Extract the [X, Y] coordinate from the center of the cell holding the provided text.  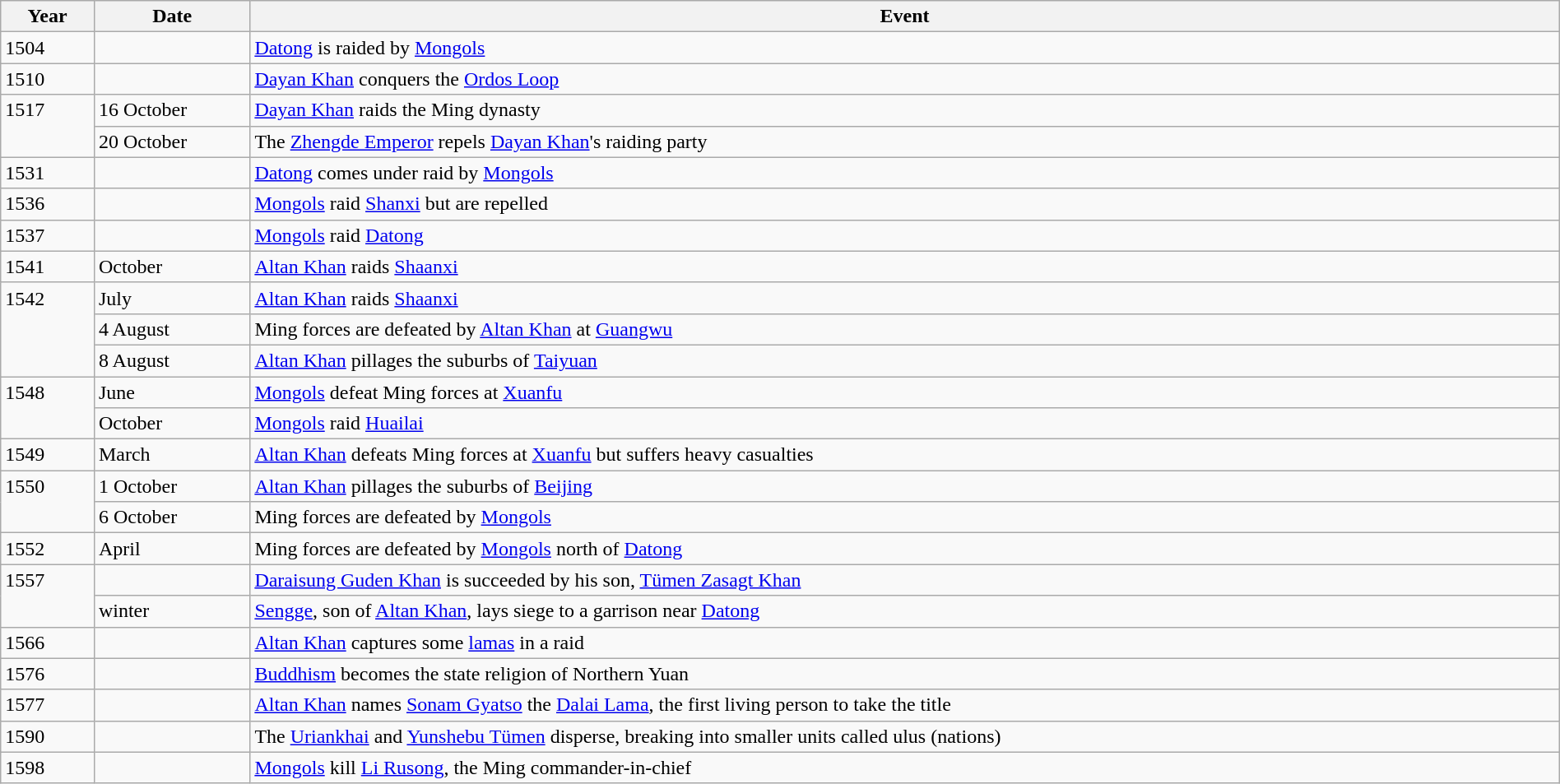
1531 [48, 173]
Buddhism becomes the state religion of Northern Yuan [905, 674]
1552 [48, 549]
Mongols raid Huailai [905, 424]
Altan Khan names Sonam Gyatso the Dalai Lama, the first living person to take the title [905, 705]
Date [171, 16]
winter [171, 611]
Sengge, son of Altan Khan, lays siege to a garrison near Datong [905, 611]
The Uriankhai and Yunshebu Tümen disperse, breaking into smaller units called ulus (nations) [905, 736]
Mongols defeat Ming forces at Xuanfu [905, 392]
1598 [48, 768]
1510 [48, 79]
1 October [171, 486]
Altan Khan pillages the suburbs of Taiyuan [905, 360]
Altan Khan defeats Ming forces at Xuanfu but suffers heavy casualties [905, 455]
Mongols kill Li Rusong, the Ming commander-in-chief [905, 768]
Event [905, 16]
4 August [171, 329]
March [171, 455]
Datong comes under raid by Mongols [905, 173]
Mongols raid Datong [905, 235]
1536 [48, 204]
1566 [48, 643]
Daraisung Guden Khan is succeeded by his son, Tümen Zasagt Khan [905, 580]
1541 [48, 267]
Ming forces are defeated by Altan Khan at Guangwu [905, 329]
Datong is raided by Mongols [905, 48]
Dayan Khan raids the Ming dynasty [905, 110]
8 August [171, 360]
Altan Khan captures some lamas in a raid [905, 643]
1577 [48, 705]
16 October [171, 110]
6 October [171, 517]
1517 [48, 126]
Dayan Khan conquers the Ordos Loop [905, 79]
1548 [48, 408]
Ming forces are defeated by Mongols [905, 517]
Altan Khan pillages the suburbs of Beijing [905, 486]
1550 [48, 502]
1504 [48, 48]
April [171, 549]
1576 [48, 674]
The Zhengde Emperor repels Dayan Khan's raiding party [905, 141]
Ming forces are defeated by Mongols north of Datong [905, 549]
Mongols raid Shanxi but are repelled [905, 204]
1590 [48, 736]
July [171, 298]
Year [48, 16]
1542 [48, 329]
1557 [48, 596]
June [171, 392]
20 October [171, 141]
1537 [48, 235]
1549 [48, 455]
